Find where the given text appears and provide that cell's center as [X, Y] coordinate. 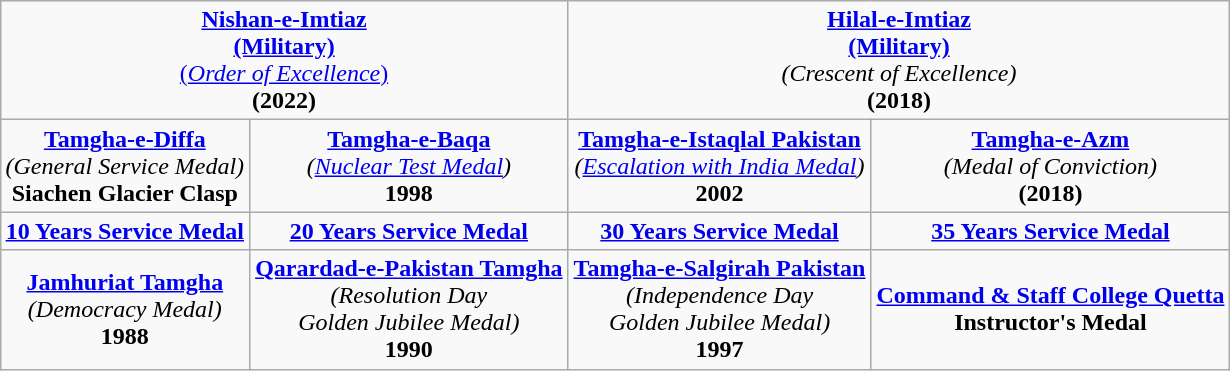
Tamgha-e-Istaqlal Pakistan(Escalation with India Medal)2002 [720, 166]
Tamgha-e-Salgirah Pakistan(Independence DayGolden Jubilee Medal)1997 [720, 310]
20 Years Service Medal [409, 231]
10 Years Service Medal [125, 231]
Tamgha-e-Baqa(Nuclear Test Medal)1998 [409, 166]
30 Years Service Medal [720, 231]
Nishan-e-Imtiaz(Military)(Order of Excellence)(2022) [284, 60]
Jamhuriat Tamgha(Democracy Medal)1988 [125, 310]
Qarardad-e-Pakistan Tamgha(Resolution DayGolden Jubilee Medal)1990 [409, 310]
Tamgha-e-Diffa(General Service Medal)Siachen Glacier Clasp [125, 166]
35 Years Service Medal [1050, 231]
Command & Staff College QuettaInstructor's Medal [1050, 310]
Hilal-e-Imtiaz(Military)(Crescent of Excellence)(2018) [899, 60]
Tamgha-e-Azm(Medal of Conviction)(2018) [1050, 166]
